Scan for the cell matching the given text and deliver its [x, y] coordinate at center. 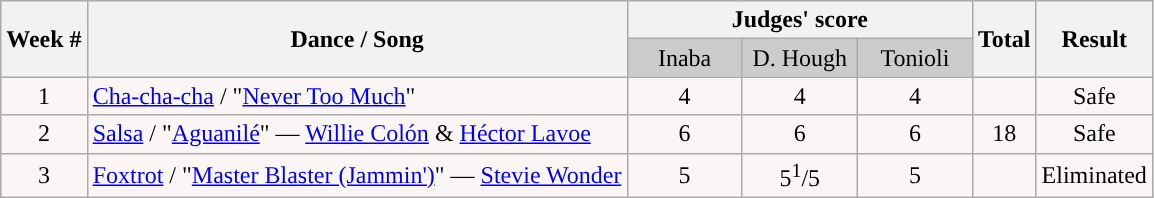
Week # [44, 39]
Tonioli [914, 58]
1 [44, 96]
18 [1004, 134]
Total [1004, 39]
Inaba [684, 58]
Salsa / "Aguanilé" — Willie Colón & Héctor Lavoe [357, 134]
2 [44, 134]
D. Hough [800, 58]
Eliminated [1094, 176]
Cha-cha-cha / "Never Too Much" [357, 96]
51/5 [800, 176]
Judges' score [800, 20]
3 [44, 176]
Dance / Song [357, 39]
Result [1094, 39]
Foxtrot / "Master Blaster (Jammin')" — Stevie Wonder [357, 176]
